Identify which cell holds the provided text, then report its [X, Y] central coordinate. 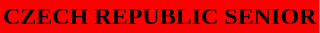
CZECH REPUBLIC SENIOR [160, 16]
